Extract the (x, y) coordinate from the center of the cell holding the provided text.  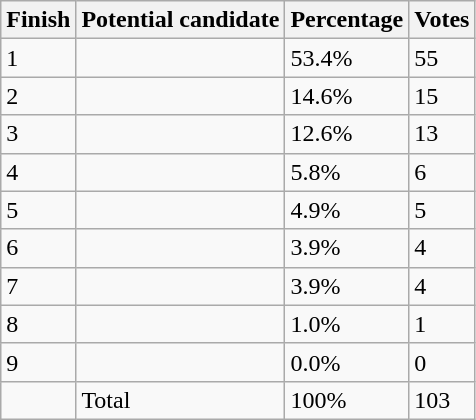
Total (180, 400)
8 (38, 324)
15 (442, 96)
Finish (38, 20)
14.6% (347, 96)
Votes (442, 20)
4.9% (347, 210)
100% (347, 400)
Percentage (347, 20)
3 (38, 134)
Potential candidate (180, 20)
9 (38, 362)
53.4% (347, 58)
5.8% (347, 172)
103 (442, 400)
0.0% (347, 362)
55 (442, 58)
2 (38, 96)
13 (442, 134)
7 (38, 286)
0 (442, 362)
12.6% (347, 134)
1.0% (347, 324)
